Capture the cell that displays the provided text and extract its (X, Y) central coordinate. 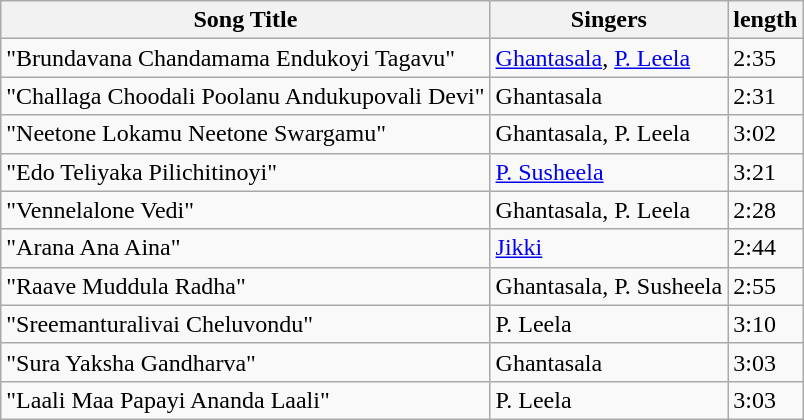
"Arana Ana Aina" (246, 248)
"Brundavana Chandamama Endukoyi Tagavu" (246, 58)
"Neetone Lokamu Neetone Swargamu" (246, 134)
length (766, 20)
"Sura Yaksha Gandharva" (246, 362)
"Edo Teliyaka Pilichitinoyi" (246, 172)
3:02 (766, 134)
"Challaga Choodali Poolanu Andukupovali Devi" (246, 96)
2:55 (766, 286)
2:35 (766, 58)
"Sreemanturalivai Cheluvondu" (246, 324)
2:44 (766, 248)
Song Title (246, 20)
3:10 (766, 324)
Jikki (609, 248)
3:21 (766, 172)
"Laali Maa Papayi Ananda Laali" (246, 400)
2:31 (766, 96)
Singers (609, 20)
"Vennelalone Vedi" (246, 210)
P. Susheela (609, 172)
"Raave Muddula Radha" (246, 286)
2:28 (766, 210)
Ghantasala, P. Susheela (609, 286)
